Return the (x, y) coordinate for the center point of the cell that contains the specified text.  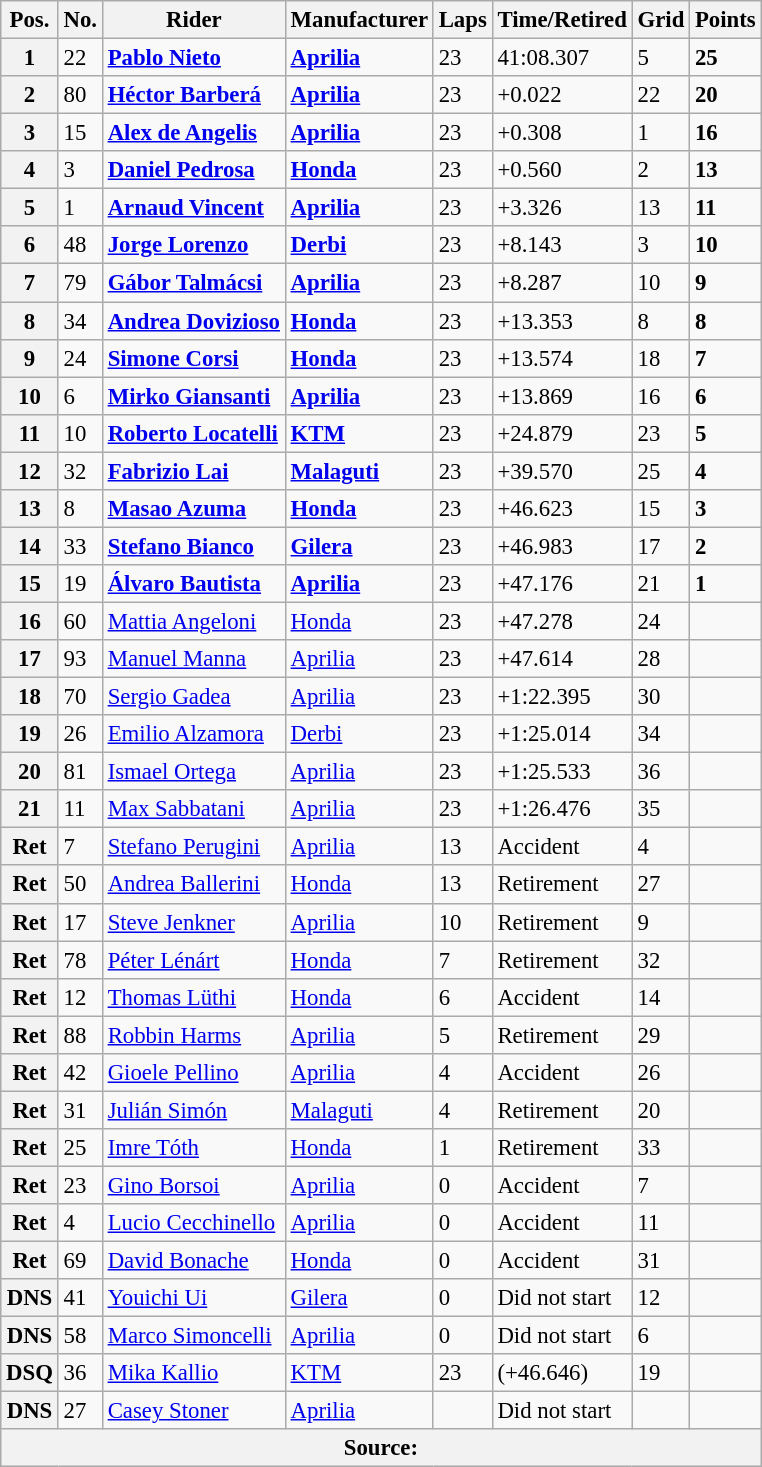
58 (80, 1336)
30 (660, 697)
70 (80, 697)
Marco Simoncelli (194, 1336)
+13.869 (562, 396)
93 (80, 659)
Masao Azuma (194, 509)
Jorge Lorenzo (194, 245)
+47.278 (562, 621)
Péter Lénárt (194, 960)
35 (660, 809)
Thomas Lüthi (194, 997)
+8.143 (562, 245)
+8.287 (562, 283)
Héctor Barberá (194, 95)
79 (80, 283)
Stefano Bianco (194, 546)
Robbin Harms (194, 1035)
Steve Jenkner (194, 922)
41 (80, 1298)
Time/Retired (562, 20)
60 (80, 621)
48 (80, 245)
+1:26.476 (562, 809)
+24.879 (562, 433)
Mirko Giansanti (194, 396)
Stefano Perugini (194, 847)
Max Sabbatani (194, 809)
+0.022 (562, 95)
Gábor Talmácsi (194, 283)
Alex de Angelis (194, 133)
+1:22.395 (562, 697)
28 (660, 659)
Mika Kallio (194, 1373)
Gino Borsoi (194, 1185)
80 (80, 95)
Points (726, 20)
29 (660, 1035)
Imre Tóth (194, 1148)
Lucio Cecchinello (194, 1223)
41:08.307 (562, 58)
Casey Stoner (194, 1411)
+1:25.014 (562, 734)
88 (80, 1035)
Manufacturer (359, 20)
Simone Corsi (194, 358)
David Bonache (194, 1261)
+47.176 (562, 584)
Fabrizio Lai (194, 471)
Julián Simón (194, 1110)
+0.308 (562, 133)
81 (80, 772)
Sergio Gadea (194, 697)
+13.574 (562, 358)
+46.983 (562, 546)
No. (80, 20)
Andrea Dovizioso (194, 321)
+1:25.533 (562, 772)
Mattia Angeloni (194, 621)
69 (80, 1261)
+0.560 (562, 170)
Grid (660, 20)
78 (80, 960)
Pos. (30, 20)
DSQ (30, 1373)
Youichi Ui (194, 1298)
Ismael Ortega (194, 772)
+47.614 (562, 659)
+39.570 (562, 471)
Roberto Locatelli (194, 433)
Daniel Pedrosa (194, 170)
Gioele Pellino (194, 1073)
(+46.646) (562, 1373)
Arnaud Vincent (194, 208)
Laps (462, 20)
Manuel Manna (194, 659)
Andrea Ballerini (194, 885)
Rider (194, 20)
50 (80, 885)
+46.623 (562, 509)
42 (80, 1073)
+3.326 (562, 208)
Pablo Nieto (194, 58)
Emilio Alzamora (194, 734)
+13.353 (562, 321)
Álvaro Bautista (194, 584)
